From the cell containing the given text, extract its center point as (x, y) coordinate. 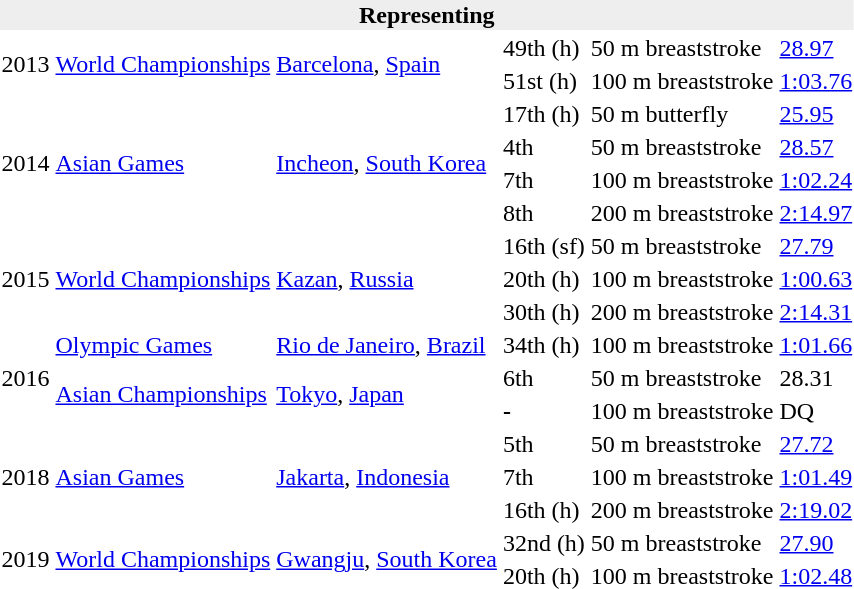
4th (544, 147)
50 m butterfly (682, 114)
28.31 (816, 378)
8th (544, 213)
27.79 (816, 246)
49th (h) (544, 48)
DQ (816, 411)
2:14.31 (816, 312)
32nd (h) (544, 543)
Representing (427, 15)
51st (h) (544, 81)
1:02.24 (816, 180)
16th (h) (544, 510)
28.57 (816, 147)
2015 (26, 279)
Tokyo, Japan (387, 394)
27.90 (816, 543)
2016 (26, 378)
20th (h) (544, 279)
Jakarta, Indonesia (387, 477)
17th (h) (544, 114)
Kazan, Russia (387, 279)
Rio de Janeiro, Brazil (387, 345)
25.95 (816, 114)
1:03.76 (816, 81)
1:01.66 (816, 345)
16th (sf) (544, 246)
28.97 (816, 48)
2:14.97 (816, 213)
2014 (26, 164)
- (544, 411)
Incheon, South Korea (387, 164)
1:00.63 (816, 279)
2018 (26, 477)
5th (544, 444)
Olympic Games (163, 345)
Asian Championships (163, 394)
30th (h) (544, 312)
6th (544, 378)
27.72 (816, 444)
2013 (26, 64)
1:01.49 (816, 477)
34th (h) (544, 345)
2:19.02 (816, 510)
Barcelona, Spain (387, 64)
